Detect which cell encompasses the target text, then output its (x, y) center coordinate. 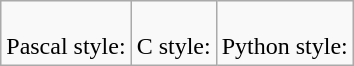
Pascal style: (66, 34)
C style: (174, 34)
Python style: (284, 34)
